Determine the [X, Y] coordinate at the center of the cell enclosing the given text.  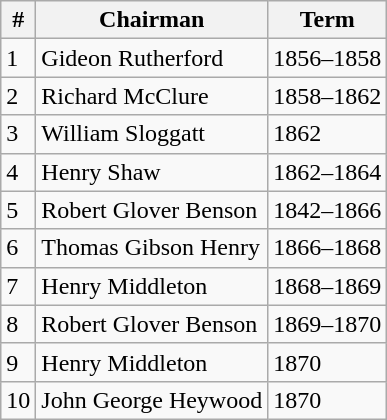
1862 [328, 134]
Thomas Gibson Henry [152, 248]
1866–1868 [328, 248]
Henry Shaw [152, 172]
6 [18, 248]
1858–1862 [328, 96]
John George Heywood [152, 400]
William Sloggatt [152, 134]
8 [18, 324]
1862–1864 [328, 172]
1869–1870 [328, 324]
Chairman [152, 20]
1856–1858 [328, 58]
Gideon Rutherford [152, 58]
5 [18, 210]
7 [18, 286]
10 [18, 400]
# [18, 20]
2 [18, 96]
3 [18, 134]
1842–1866 [328, 210]
1 [18, 58]
4 [18, 172]
9 [18, 362]
Term [328, 20]
1868–1869 [328, 286]
Richard McClure [152, 96]
